Output the [x, y] coordinate of the center of the cell containing the given text.  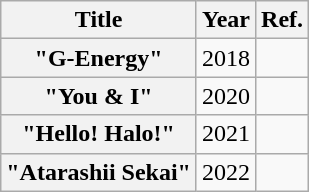
"You & I" [99, 96]
Ref. [282, 20]
Year [226, 20]
Title [99, 20]
"Atarashii Sekai" [99, 172]
2021 [226, 134]
"Hello! Halo!" [99, 134]
2020 [226, 96]
"G-Energy" [99, 58]
2018 [226, 58]
2022 [226, 172]
